Output the (X, Y) coordinate of the center of the cell containing the given text.  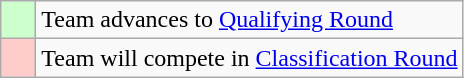
Team advances to Qualifying Round (250, 20)
Team will compete in Classification Round (250, 58)
